Pinpoint the cell where the given text exists, returning its (X, Y) midpoint coordinate. 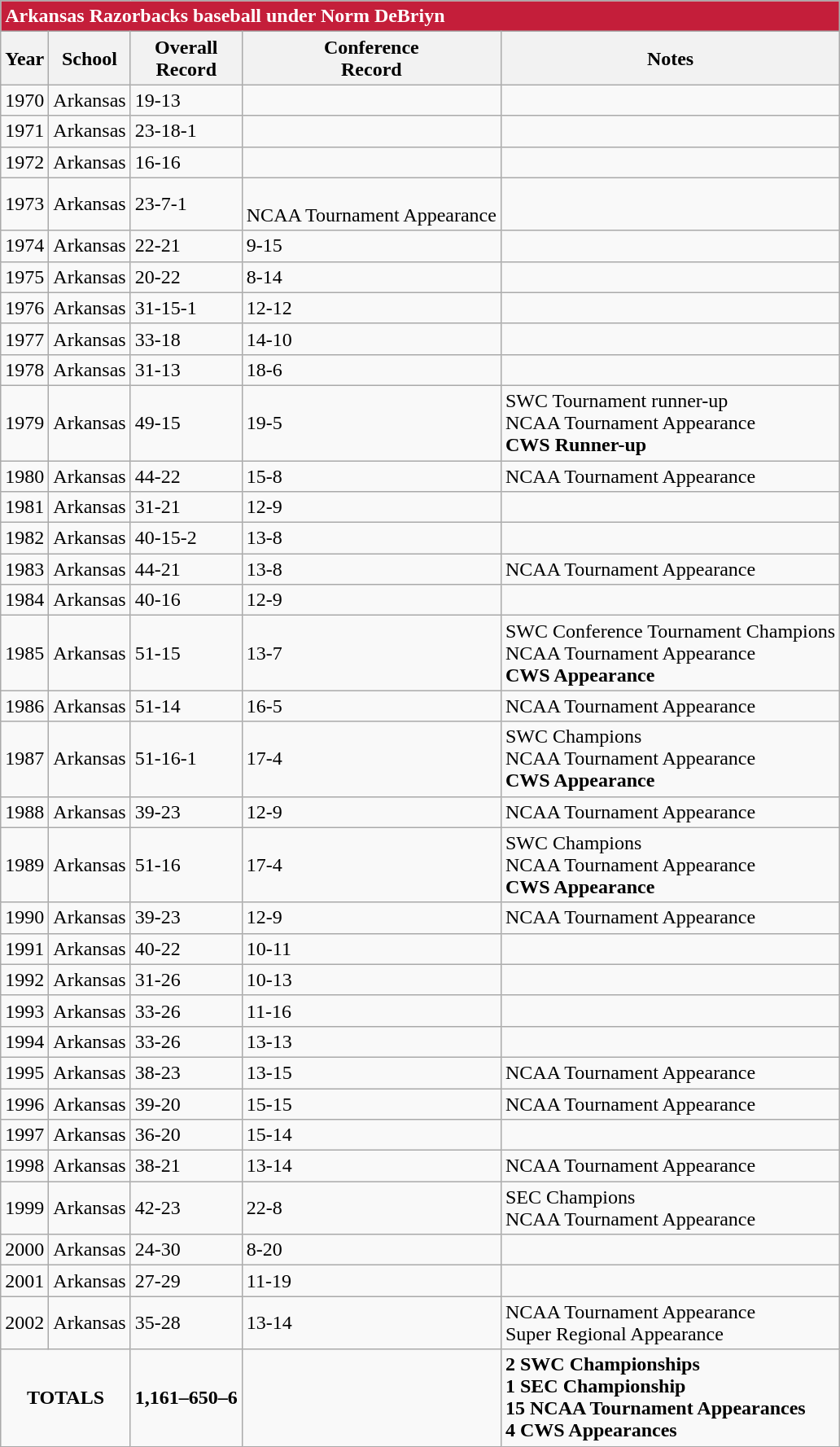
1995 (24, 1072)
40-16 (186, 600)
2000 (24, 1250)
1994 (24, 1041)
16-16 (186, 162)
42-23 (186, 1208)
38-23 (186, 1072)
School (90, 59)
1980 (24, 476)
35-28 (186, 1322)
22-8 (371, 1208)
15-8 (371, 476)
1982 (24, 538)
31-13 (186, 370)
1978 (24, 370)
51-16-1 (186, 759)
2001 (24, 1281)
38-21 (186, 1166)
51-16 (186, 865)
1997 (24, 1135)
1975 (24, 277)
23-18-1 (186, 131)
49-15 (186, 423)
13-7 (371, 653)
13-13 (371, 1041)
2 SWC Championships1 SEC Championship15 NCAA Tournament Appearances4 CWS Appearances (670, 1397)
1971 (24, 131)
1988 (24, 812)
1986 (24, 706)
10-13 (371, 980)
40-22 (186, 949)
1998 (24, 1166)
1981 (24, 507)
1987 (24, 759)
2002 (24, 1322)
12-12 (371, 308)
23-7-1 (186, 204)
TOTALS (65, 1397)
1983 (24, 569)
15-14 (371, 1135)
1977 (24, 339)
31-15-1 (186, 308)
1984 (24, 600)
1992 (24, 980)
31-26 (186, 980)
10-11 (371, 949)
33-18 (186, 339)
Notes (670, 59)
39-20 (186, 1103)
1970 (24, 100)
27-29 (186, 1281)
15-15 (371, 1103)
OverallRecord (186, 59)
13-15 (371, 1072)
8-14 (371, 277)
14-10 (371, 339)
24-30 (186, 1250)
19-13 (186, 100)
SWC Conference Tournament ChampionsNCAA Tournament AppearanceCWS Appearance (670, 653)
1974 (24, 246)
1979 (24, 423)
NCAA Tournament AppearanceSuper Regional Appearance (670, 1322)
1989 (24, 865)
22-21 (186, 246)
36-20 (186, 1135)
1976 (24, 308)
1973 (24, 204)
Arkansas Razorbacks baseball under Norm DeBriyn (420, 16)
31-21 (186, 507)
51-14 (186, 706)
19-5 (371, 423)
9-15 (371, 246)
8-20 (371, 1250)
44-22 (186, 476)
1993 (24, 1011)
20-22 (186, 277)
1996 (24, 1103)
ConferenceRecord (371, 59)
11-19 (371, 1281)
1991 (24, 949)
18-6 (371, 370)
1,161–650–6 (186, 1397)
1972 (24, 162)
16-5 (371, 706)
SWC Tournament runner-upNCAA Tournament AppearanceCWS Runner-up (670, 423)
1990 (24, 918)
40-15-2 (186, 538)
SEC ChampionsNCAA Tournament Appearance (670, 1208)
44-21 (186, 569)
1999 (24, 1208)
1985 (24, 653)
51-15 (186, 653)
11-16 (371, 1011)
Year (24, 59)
